Locate the cell with the specified text and output its [X, Y] center coordinate. 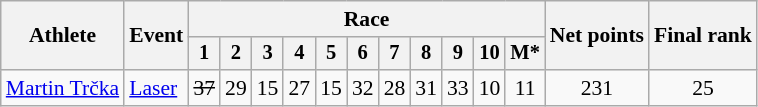
25 [703, 88]
Final rank [703, 36]
32 [363, 88]
8 [426, 54]
M* [524, 54]
4 [299, 54]
5 [331, 54]
231 [597, 88]
31 [426, 88]
37 [204, 88]
9 [458, 54]
29 [236, 88]
27 [299, 88]
6 [363, 54]
1 [204, 54]
Laser [156, 88]
Net points [597, 36]
33 [458, 88]
3 [268, 54]
Event [156, 36]
28 [395, 88]
Athlete [62, 36]
Martin Trčka [62, 88]
11 [524, 88]
Race [366, 19]
7 [395, 54]
2 [236, 54]
